Determine the [X, Y] coordinate at the center of the cell enclosing the given text.  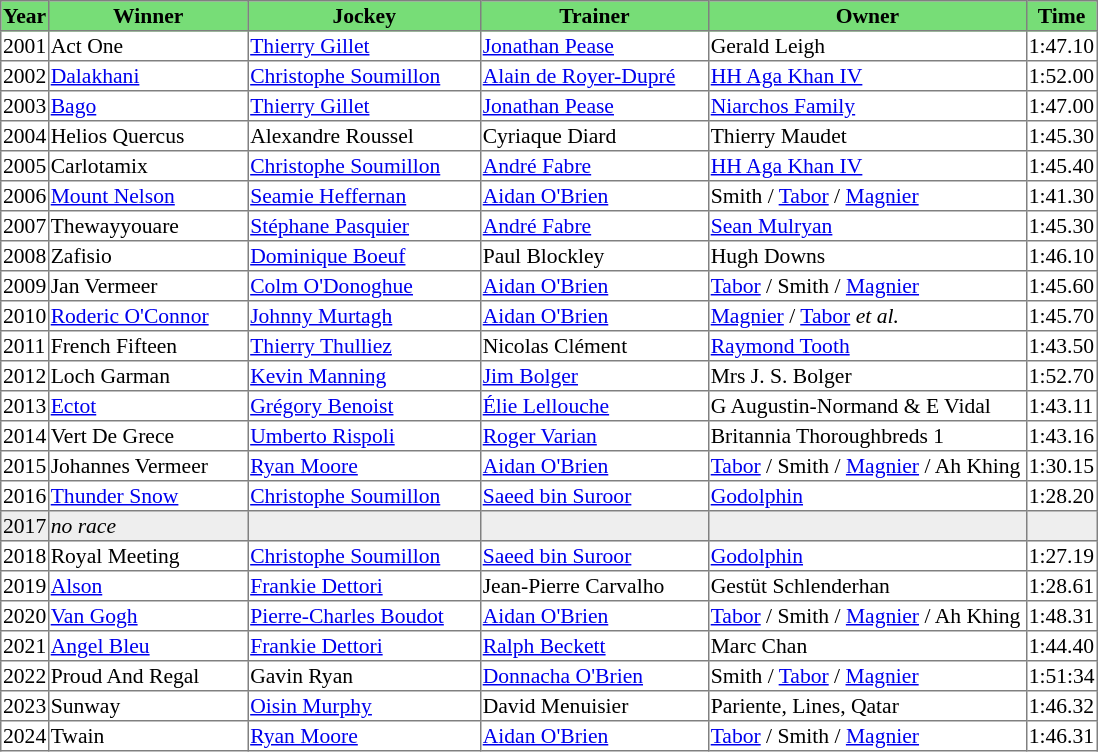
1:47.00 [1061, 106]
Pierre-Charles Boudot [364, 616]
1:51:34 [1061, 676]
Helios Quercus [148, 136]
Winner [148, 16]
Dominique Boeuf [364, 256]
1:28.61 [1061, 586]
Gavin Ryan [364, 676]
Jockey [364, 16]
1:48.31 [1061, 616]
2013 [25, 406]
Jean-Pierre Carvalho [594, 586]
2001 [25, 46]
1:41.30 [1061, 196]
2006 [25, 196]
Alain de Royer-Dupré [594, 76]
Thewayyouare [148, 226]
1:52.70 [1061, 376]
1:44.40 [1061, 646]
Carlotamix [148, 166]
1:28.20 [1061, 496]
Gestüt Schlenderhan [867, 586]
Niarchos Family [867, 106]
no race [148, 526]
Magnier / Tabor et al. [867, 316]
Bago [148, 106]
Trainer [594, 16]
2011 [25, 346]
Zafisio [148, 256]
2004 [25, 136]
1:43.16 [1061, 436]
Oisin Murphy [364, 706]
1:45.40 [1061, 166]
Kevin Manning [364, 376]
Ralph Beckett [594, 646]
1:46.31 [1061, 736]
Loch Garman [148, 376]
G Augustin-Normand & E Vidal [867, 406]
Twain [148, 736]
1:47.10 [1061, 46]
Mrs J. S. Bolger [867, 376]
1:45.70 [1061, 316]
2007 [25, 226]
Mount Nelson [148, 196]
1:43.11 [1061, 406]
Pariente, Lines, Qatar [867, 706]
2023 [25, 706]
Roderic O'Connor [148, 316]
Vert De Grece [148, 436]
Jan Vermeer [148, 286]
2002 [25, 76]
1:43.50 [1061, 346]
1:46.32 [1061, 706]
Seamie Heffernan [364, 196]
2003 [25, 106]
Year [25, 16]
Paul Blockley [594, 256]
Owner [867, 16]
2015 [25, 466]
1:52.00 [1061, 76]
2014 [25, 436]
1:45.60 [1061, 286]
Sunway [148, 706]
Angel Bleu [148, 646]
2005 [25, 166]
Royal Meeting [148, 556]
Cyriaque Diard [594, 136]
Sean Mulryan [867, 226]
Colm O'Donoghue [364, 286]
Grégory Benoist [364, 406]
Time [1061, 16]
Van Gogh [148, 616]
Thierry Thulliez [364, 346]
Jim Bolger [594, 376]
Stéphane Pasquier [364, 226]
Johannes Vermeer [148, 466]
2008 [25, 256]
2024 [25, 736]
Alexandre Roussel [364, 136]
2010 [25, 316]
Thunder Snow [148, 496]
Dalakhani [148, 76]
Gerald Leigh [867, 46]
Proud And Regal [148, 676]
Hugh Downs [867, 256]
Johnny Murtagh [364, 316]
2017 [25, 526]
2019 [25, 586]
2009 [25, 286]
1:30.15 [1061, 466]
1:46.10 [1061, 256]
1:27.19 [1061, 556]
Thierry Maudet [867, 136]
Ectot [148, 406]
Donnacha O'Brien [594, 676]
Roger Varian [594, 436]
2022 [25, 676]
Alson [148, 586]
Élie Lellouche [594, 406]
Britannia Thoroughbreds 1 [867, 436]
David Menuisier [594, 706]
2020 [25, 616]
2012 [25, 376]
Marc Chan [867, 646]
Nicolas Clément [594, 346]
French Fifteen [148, 346]
2018 [25, 556]
2016 [25, 496]
2021 [25, 646]
Umberto Rispoli [364, 436]
Raymond Tooth [867, 346]
Act One [148, 46]
